Output the (x, y) coordinate of the center of the cell containing the given text.  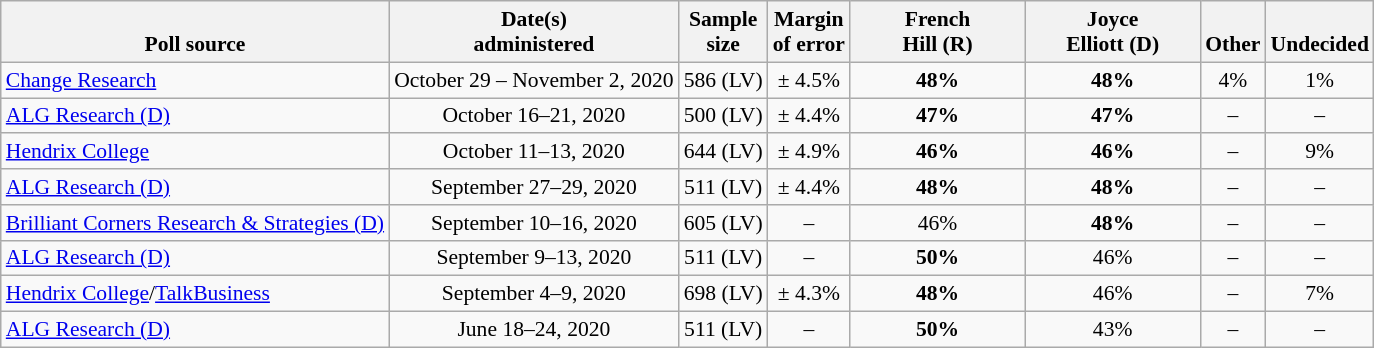
605 (LV) (724, 223)
Poll source (195, 32)
698 (LV) (724, 294)
Undecided (1319, 32)
± 4.9% (809, 152)
October 29 – November 2, 2020 (534, 80)
June 18–24, 2020 (534, 330)
Marginof error (809, 32)
Date(s)administered (534, 32)
4% (1232, 80)
Change Research (195, 80)
7% (1319, 294)
October 16–21, 2020 (534, 116)
Samplesize (724, 32)
September 9–13, 2020 (534, 258)
9% (1319, 152)
500 (LV) (724, 116)
October 11–13, 2020 (534, 152)
586 (LV) (724, 80)
JoyceElliott (D) (1112, 32)
1% (1319, 80)
Other (1232, 32)
43% (1112, 330)
± 4.5% (809, 80)
Hendrix College (195, 152)
September 27–29, 2020 (534, 187)
September 10–16, 2020 (534, 223)
Brilliant Corners Research & Strategies (D) (195, 223)
Hendrix College/TalkBusiness (195, 294)
September 4–9, 2020 (534, 294)
FrenchHill (R) (938, 32)
± 4.3% (809, 294)
644 (LV) (724, 152)
